Detect which cell encompasses the target text, then output its [X, Y] center coordinate. 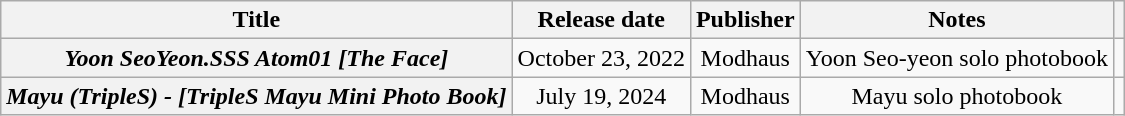
Yoon Seo-yeon solo photobook [956, 58]
Title [256, 20]
Yoon SeoYeon.SSS Atom01 [The Face] [256, 58]
October 23, 2022 [601, 58]
Release date [601, 20]
July 19, 2024 [601, 96]
Publisher [745, 20]
Mayu solo photobook [956, 96]
Mayu (TripleS) - [TripleS Mayu Mini Photo Book] [256, 96]
Notes [956, 20]
